Capture the cell that displays the provided text and extract its [x, y] central coordinate. 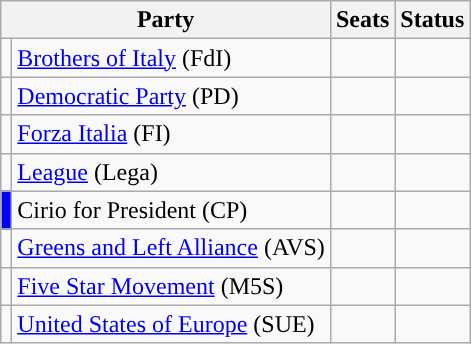
Party [166, 20]
Five Star Movement (M5S) [172, 286]
Cirio for President (CP) [172, 210]
Greens and Left Alliance (AVS) [172, 248]
Brothers of Italy (FdI) [172, 58]
United States of Europe (SUE) [172, 324]
Forza Italia (FI) [172, 134]
Democratic Party (PD) [172, 96]
League (Lega) [172, 172]
Seats [362, 20]
Status [432, 20]
